Provide the (x, y) coordinate of the cell's center where the given text is located.  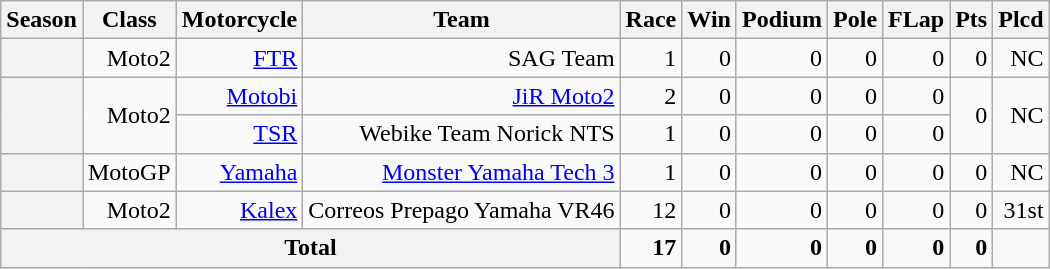
Total (310, 248)
Class (129, 20)
Yamaha (240, 172)
JiR Moto2 (462, 96)
TSR (240, 134)
Webike Team Norick NTS (462, 134)
Motorcycle (240, 20)
17 (651, 248)
Plcd (1021, 20)
Team (462, 20)
Motobi (240, 96)
Pts (972, 20)
Win (710, 20)
Monster Yamaha Tech 3 (462, 172)
MotoGP (129, 172)
Pole (856, 20)
FTR (240, 58)
12 (651, 210)
31st (1021, 210)
Race (651, 20)
Correos Prepago Yamaha VR46 (462, 210)
Kalex (240, 210)
2 (651, 96)
SAG Team (462, 58)
Season (42, 20)
Podium (782, 20)
FLap (916, 20)
